Scan for the cell matching the given text and deliver its (X, Y) coordinate at center. 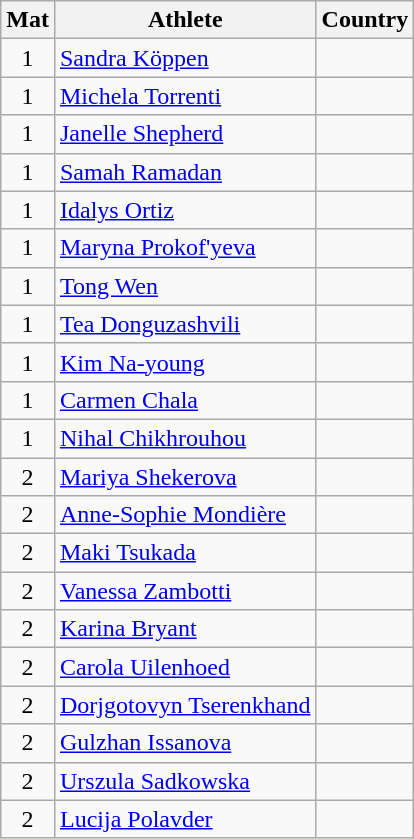
Karina Bryant (185, 629)
Lucija Polavder (185, 819)
Dorjgotovyn Tserenkhand (185, 705)
Maki Tsukada (185, 553)
Carmen Chala (185, 400)
Maryna Prokof'yeva (185, 248)
Tong Wen (185, 286)
Michela Torrenti (185, 96)
Gulzhan Issanova (185, 743)
Country (365, 20)
Kim Na-young (185, 362)
Mat (28, 20)
Mariya Shekerova (185, 477)
Idalys Ortiz (185, 210)
Anne-Sophie Mondière (185, 515)
Janelle Shepherd (185, 134)
Urszula Sadkowska (185, 781)
Vanessa Zambotti (185, 591)
Athlete (185, 20)
Nihal Chikhrouhou (185, 438)
Sandra Köppen (185, 58)
Tea Donguzashvili (185, 324)
Carola Uilenhoed (185, 667)
Samah Ramadan (185, 172)
